Identify which cell holds the provided text, then report its (X, Y) central coordinate. 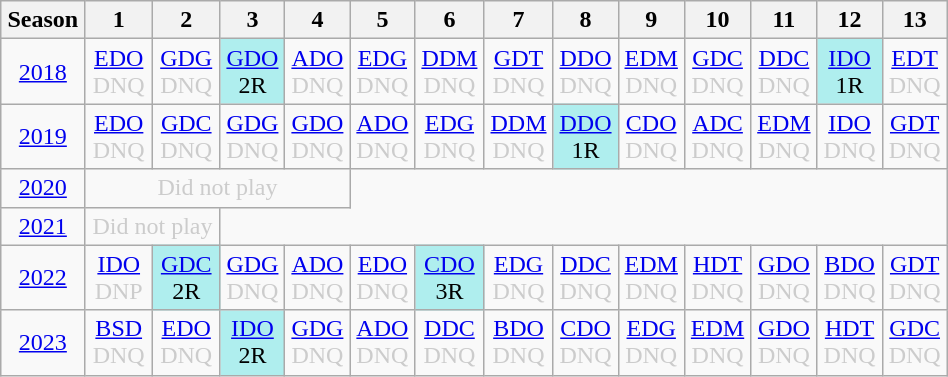
7 (518, 20)
CDO3R (450, 278)
2022 (43, 278)
GDO2R (252, 72)
DDODNQ (586, 72)
10 (717, 20)
11 (784, 20)
8 (586, 20)
DDO1R (586, 136)
2019 (43, 136)
ADCDNQ (717, 136)
2020 (43, 188)
EDTDNQ (914, 72)
Season (43, 20)
IDODNQ (850, 136)
2023 (43, 342)
5 (382, 20)
6 (450, 20)
3 (252, 20)
GDC2R (186, 278)
13 (914, 20)
9 (651, 20)
IDO1R (850, 72)
IDO2R (252, 342)
2018 (43, 72)
2021 (43, 226)
IDODNP (119, 278)
1 (119, 20)
4 (318, 20)
BSDDNQ (119, 342)
2 (186, 20)
12 (850, 20)
